Search for the cell housing the specified text and yield its [X, Y] center coordinate. 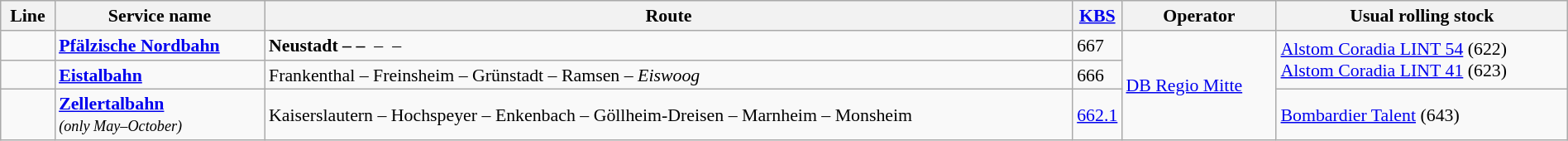
667 [1097, 45]
Route [668, 15]
Pfälzische Nordbahn [160, 45]
DB Regio Mitte [1199, 85]
Neustadt – – – – [668, 45]
Kaiserslautern – Hochspeyer – Enkenbach – Göllheim-Dreisen – Marnheim – Monsheim [668, 114]
KBS [1097, 15]
Frankenthal – Freinsheim – Grünstadt – Ramsen – Eiswoog [668, 75]
Alstom Coradia LINT 54 (622)Alstom Coradia LINT 41 (623) [1422, 60]
666 [1097, 75]
Eistalbahn [160, 75]
Line [28, 15]
Operator [1199, 15]
Zellertalbahn(only May–October) [160, 114]
662.1 [1097, 114]
Bombardier Talent (643) [1422, 114]
Usual rolling stock [1422, 15]
Service name [160, 15]
